Output the (x, y) coordinate of the center of the cell containing the given text.  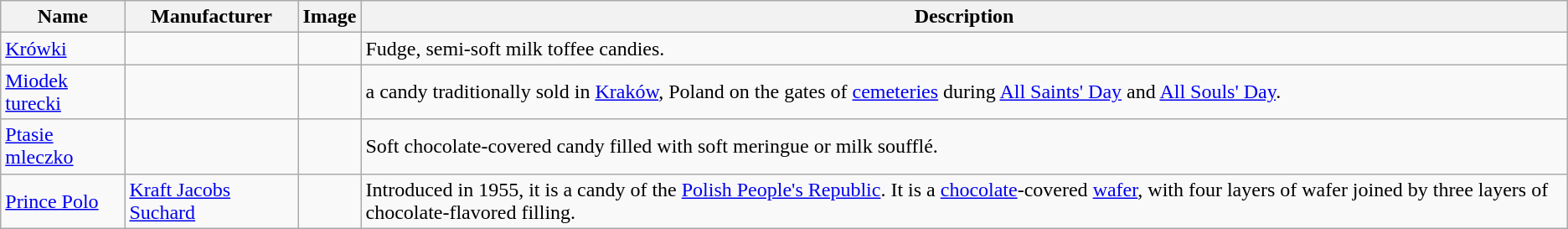
a candy traditionally sold in Kraków, Poland on the gates of cemeteries during All Saints' Day and All Souls' Day. (964, 92)
Soft chocolate-covered candy filled with soft meringue or milk soufflé. (964, 146)
Name (63, 17)
Manufacturer (211, 17)
Fudge, semi-soft milk toffee candies. (964, 49)
Description (964, 17)
Ptasie mleczko (63, 146)
Prince Polo (63, 201)
Kraft Jacobs Suchard (211, 201)
Image (330, 17)
Krówki (63, 49)
Miodek turecki (63, 92)
